Identify which cell holds the provided text, then report its [x, y] central coordinate. 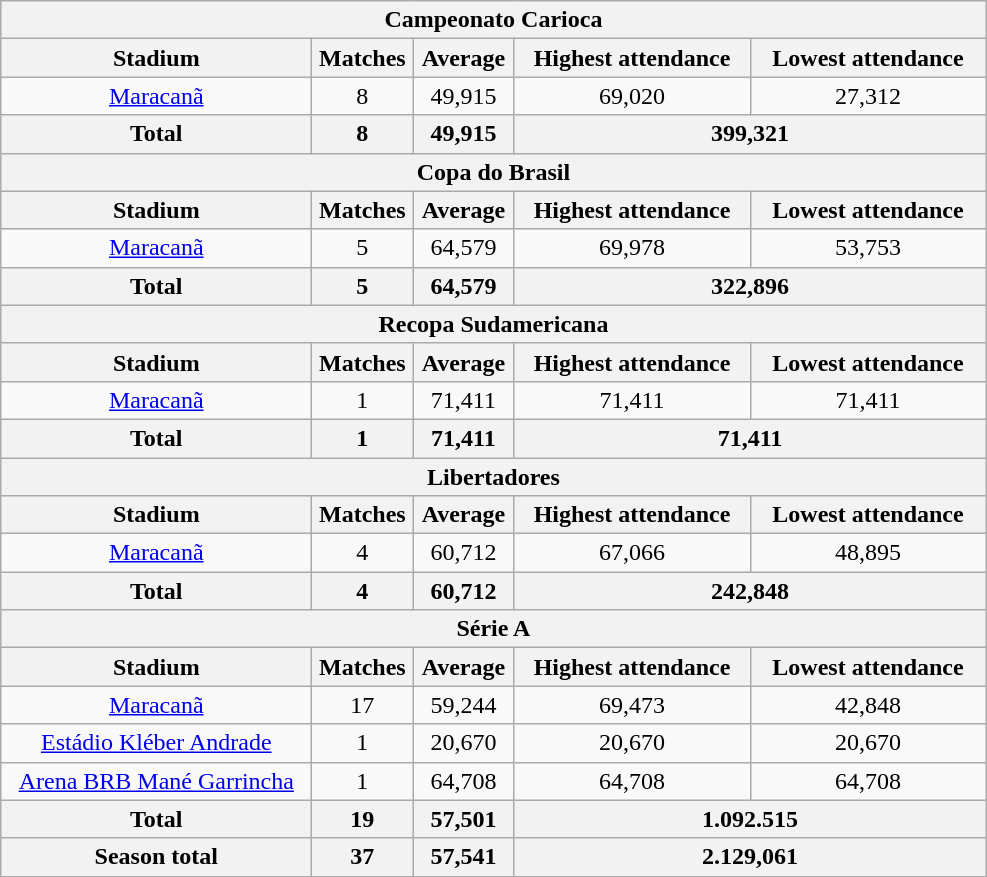
57,541 [464, 857]
Série A [494, 629]
2.129,061 [750, 857]
19 [362, 819]
48,895 [868, 553]
42,848 [868, 705]
Estádio Kléber Andrade [156, 743]
Season total [156, 857]
57,501 [464, 819]
Arena BRB Mané Garrincha [156, 781]
Campeonato Carioca [494, 20]
322,896 [750, 286]
399,321 [750, 134]
Recopa Sudamericana [494, 324]
69,020 [632, 96]
242,848 [750, 591]
67,066 [632, 553]
69,978 [632, 248]
17 [362, 705]
59,244 [464, 705]
69,473 [632, 705]
1.092.515 [750, 819]
Libertadores [494, 477]
53,753 [868, 248]
27,312 [868, 96]
Copa do Brasil [494, 172]
37 [362, 857]
